Identify which cell holds the provided text, then report its (X, Y) central coordinate. 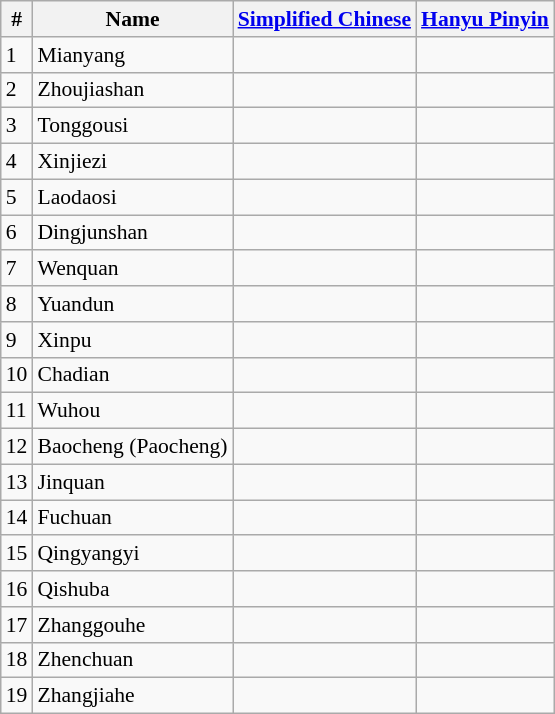
Zhangjiahe (132, 696)
15 (17, 554)
16 (17, 589)
Dingjunshan (132, 233)
18 (17, 660)
14 (17, 518)
Xinjiezi (132, 162)
11 (17, 411)
4 (17, 162)
Zhenchuan (132, 660)
Chadian (132, 375)
10 (17, 375)
8 (17, 304)
Fuchuan (132, 518)
12 (17, 447)
Yuandun (132, 304)
Xinpu (132, 340)
17 (17, 625)
Hanyu Pinyin (485, 19)
1 (17, 55)
19 (17, 696)
2 (17, 90)
Laodaosi (132, 197)
Mianyang (132, 55)
13 (17, 482)
Jinquan (132, 482)
9 (17, 340)
Name (132, 19)
Qishuba (132, 589)
Qingyangyi (132, 554)
3 (17, 126)
# (17, 19)
Simplified Chinese (324, 19)
Tonggousi (132, 126)
Zhanggouhe (132, 625)
7 (17, 269)
5 (17, 197)
Wuhou (132, 411)
Wenquan (132, 269)
Baocheng (Paocheng) (132, 447)
Zhoujiashan (132, 90)
6 (17, 233)
